Identify which cell holds the provided text, then report its [x, y] central coordinate. 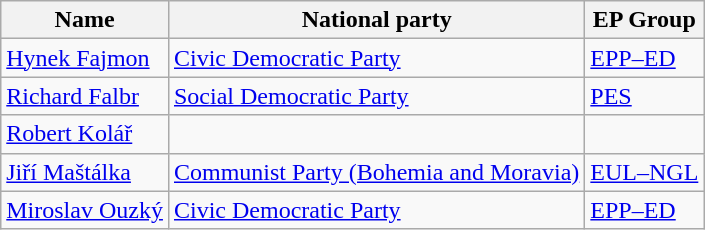
EUL–NGL [644, 172]
Hynek Fajmon [85, 58]
PES [644, 96]
EP Group [644, 20]
Jiří Maštálka [85, 172]
Social Democratic Party [376, 96]
Richard Falbr [85, 96]
Robert Kolář [85, 134]
Miroslav Ouzký [85, 210]
National party [376, 20]
Name [85, 20]
Communist Party (Bohemia and Moravia) [376, 172]
